From the cell containing the given text, extract its center point as [x, y] coordinate. 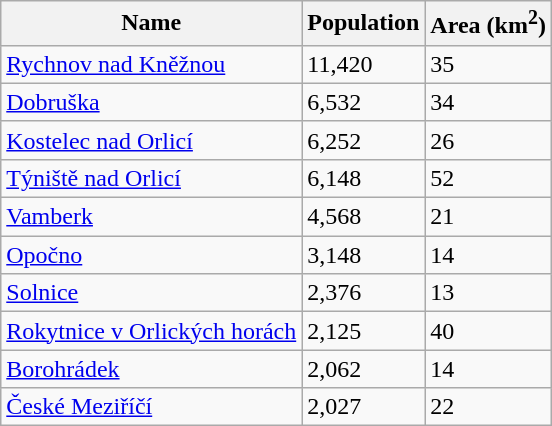
26 [488, 140]
Rokytnice v Orlických horách [152, 331]
6,532 [364, 102]
3,148 [364, 255]
Vamberk [152, 217]
34 [488, 102]
4,568 [364, 217]
35 [488, 64]
6,148 [364, 178]
40 [488, 331]
6,252 [364, 140]
Borohrádek [152, 369]
Population [364, 24]
Kostelec nad Orlicí [152, 140]
České Meziříčí [152, 407]
Name [152, 24]
2,125 [364, 331]
2,062 [364, 369]
11,420 [364, 64]
Area (km2) [488, 24]
22 [488, 407]
21 [488, 217]
52 [488, 178]
Opočno [152, 255]
Dobruška [152, 102]
13 [488, 293]
Týniště nad Orlicí [152, 178]
Rychnov nad Kněžnou [152, 64]
Solnice [152, 293]
2,027 [364, 407]
2,376 [364, 293]
